Search for the cell housing the specified text and yield its (x, y) center coordinate. 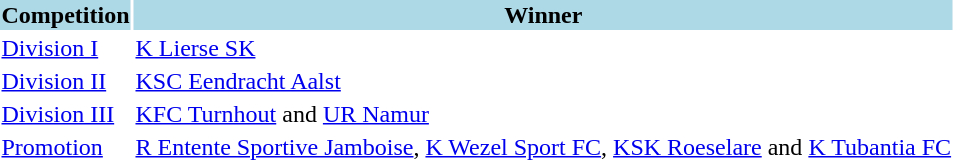
Division III (66, 114)
Division II (66, 81)
KSC Eendracht Aalst (544, 81)
Competition (66, 15)
KFC Turnhout and UR Namur (544, 114)
K Lierse SK (544, 48)
Division I (66, 48)
Winner (544, 15)
